Identify which cell holds the provided text, then report its (X, Y) central coordinate. 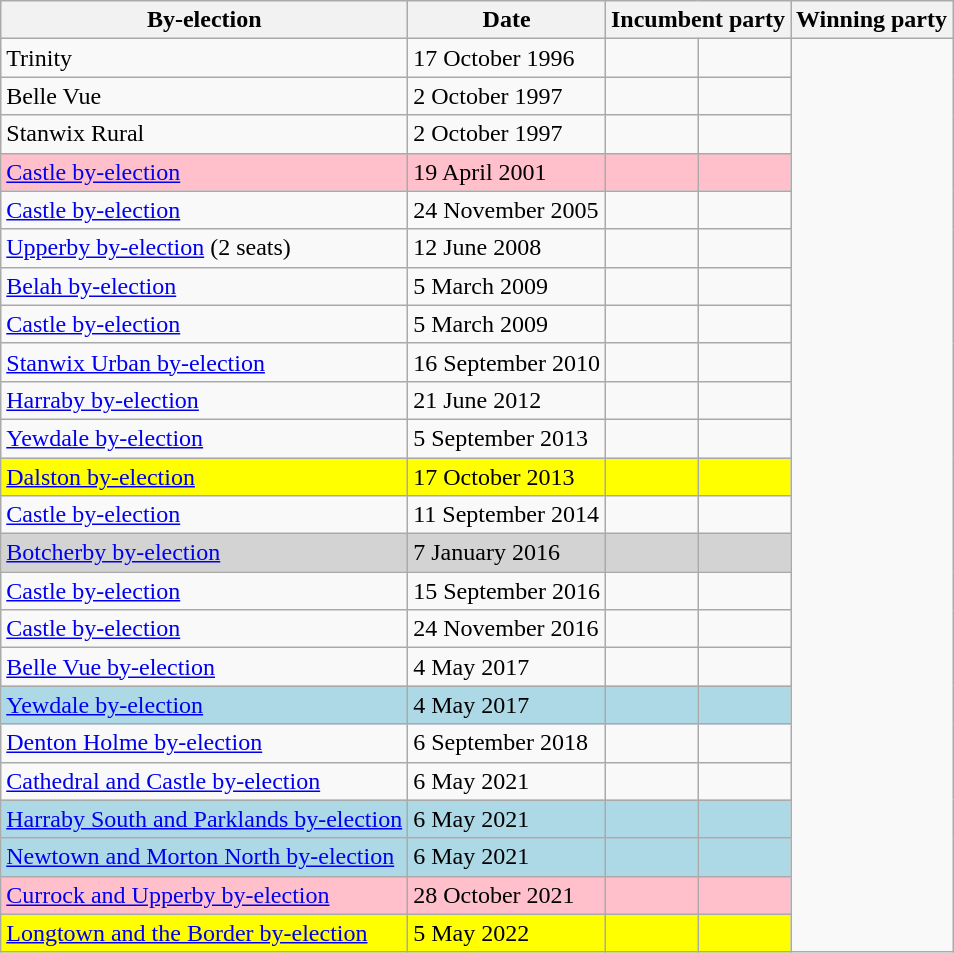
17 October 1996 (507, 58)
5 May 2022 (507, 933)
Winning party (871, 20)
Date (507, 20)
6 September 2018 (507, 743)
Currock and Upperby by-election (204, 895)
21 June 2012 (507, 400)
Botcherby by-election (204, 553)
Denton Holme by-election (204, 743)
By-election (204, 20)
15 September 2016 (507, 591)
5 September 2013 (507, 438)
Belah by-election (204, 286)
Stanwix Urban by-election (204, 362)
7 January 2016 (507, 553)
Stanwix Rural (204, 134)
Belle Vue (204, 96)
Trinity (204, 58)
12 June 2008 (507, 248)
16 September 2010 (507, 362)
19 April 2001 (507, 172)
Newtown and Morton North by-election (204, 857)
Incumbent party (698, 20)
Belle Vue by-election (204, 667)
Upperby by-election (2 seats) (204, 248)
24 November 2005 (507, 210)
Harraby South and Parklands by-election (204, 819)
Cathedral and Castle by-election (204, 781)
Harraby by-election (204, 400)
28 October 2021 (507, 895)
11 September 2014 (507, 515)
Longtown and the Border by-election (204, 933)
17 October 2013 (507, 477)
Dalston by-election (204, 477)
24 November 2016 (507, 629)
